Provide the (X, Y) coordinate of the cell's center where the given text is located.  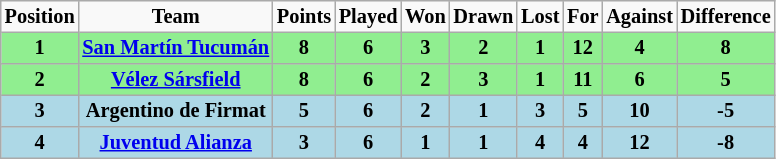
For (582, 17)
-8 (726, 143)
Lost (540, 17)
Team (175, 17)
Played (368, 17)
Position (40, 17)
11 (582, 80)
10 (639, 111)
Won (425, 17)
San Martín Tucumán (175, 48)
Argentino de Firmat (175, 111)
Juventud Alianza (175, 143)
-5 (726, 111)
Against (639, 17)
Difference (726, 17)
Points (304, 17)
Drawn (484, 17)
Vélez Sársfield (175, 80)
